From the cell containing the given text, extract its center point as (x, y) coordinate. 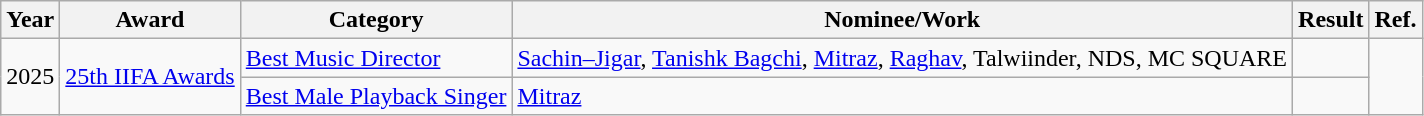
Category (376, 20)
25th IIFA Awards (150, 77)
Sachin–Jigar, Tanishk Bagchi, Mitraz, Raghav, Talwiinder, NDS, MC SQUARE (902, 58)
2025 (30, 77)
Ref. (1396, 20)
Nominee/Work (902, 20)
Best Male Playback Singer (376, 96)
Mitraz (902, 96)
Best Music Director (376, 58)
Year (30, 20)
Result (1331, 20)
Award (150, 20)
